Identify which cell holds the provided text, then report its (x, y) central coordinate. 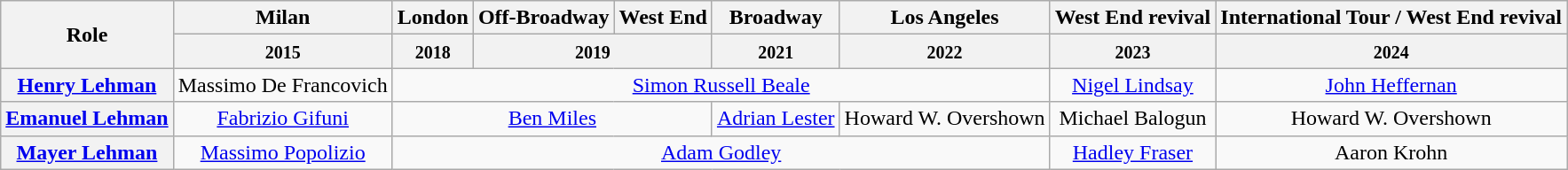
2021 (776, 51)
Adam Godley (721, 152)
Role (87, 35)
Massimo Popolizio (282, 152)
Hadley Fraser (1132, 152)
Mayer Lehman (87, 152)
Off-Broadway (543, 18)
2022 (944, 51)
Nigel Lindsay (1132, 85)
International Tour / West End revival (1391, 18)
West End revival (1132, 18)
Fabrizio Gifuni (282, 119)
Los Angeles (944, 18)
Adrian Lester (776, 119)
2024 (1391, 51)
Massimo De Francovich (282, 85)
London (433, 18)
Emanuel Lehman (87, 119)
2018 (433, 51)
Henry Lehman (87, 85)
West End (663, 18)
John Heffernan (1391, 85)
Ben Miles (552, 119)
Milan (282, 18)
2019 (593, 51)
Broadway (776, 18)
Aaron Krohn (1391, 152)
2015 (282, 51)
2023 (1132, 51)
Simon Russell Beale (721, 85)
Michael Balogun (1132, 119)
